Return the [X, Y] coordinate for the center point of the cell that contains the specified text.  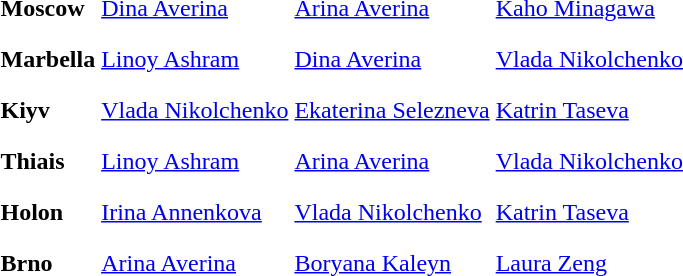
Irina Annenkova [195, 212]
Arina Averina [392, 161]
Ekaterina Selezneva [392, 110]
Dina Averina [392, 59]
